From the cell containing the given text, extract its center point as [X, Y] coordinate. 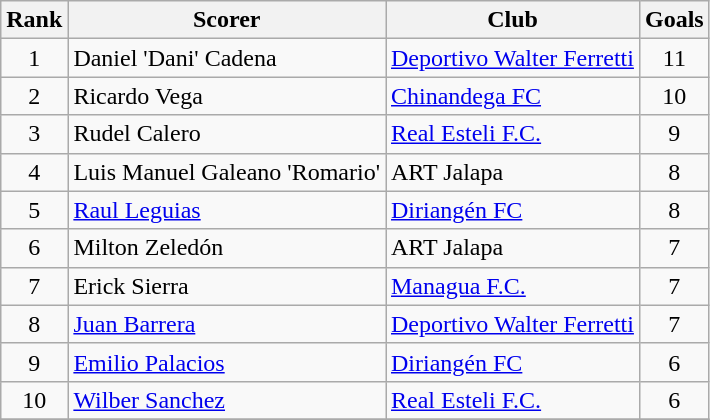
3 [34, 134]
Club [513, 20]
Emilio Palacios [227, 362]
Managua F.C. [513, 286]
Wilber Sanchez [227, 400]
Juan Barrera [227, 324]
5 [34, 210]
Ricardo Vega [227, 96]
2 [34, 96]
Rank [34, 20]
Goals [674, 20]
Erick Sierra [227, 286]
Daniel 'Dani' Cadena [227, 58]
Luis Manuel Galeano 'Romario' [227, 172]
Raul Leguias [227, 210]
Milton Zeledón [227, 248]
Scorer [227, 20]
Rudel Calero [227, 134]
11 [674, 58]
1 [34, 58]
Chinandega FC [513, 96]
4 [34, 172]
